Scan for the cell matching the given text and deliver its [X, Y] coordinate at center. 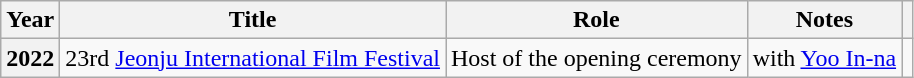
2022 [30, 58]
Title [253, 20]
Role [597, 20]
23rd Jeonju International Film Festival [253, 58]
Year [30, 20]
Host of the opening ceremony [597, 58]
Notes [824, 20]
with Yoo In-na [824, 58]
